Scan for the cell matching the given text and deliver its (X, Y) coordinate at center. 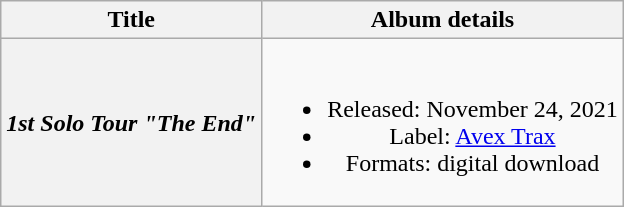
Title (132, 20)
Album details (443, 20)
Released: November 24, 2021Label: Avex TraxFormats: digital download (443, 122)
1st Solo Tour "The End" (132, 122)
